Find where the given text appears and provide that cell's center as [X, Y] coordinate. 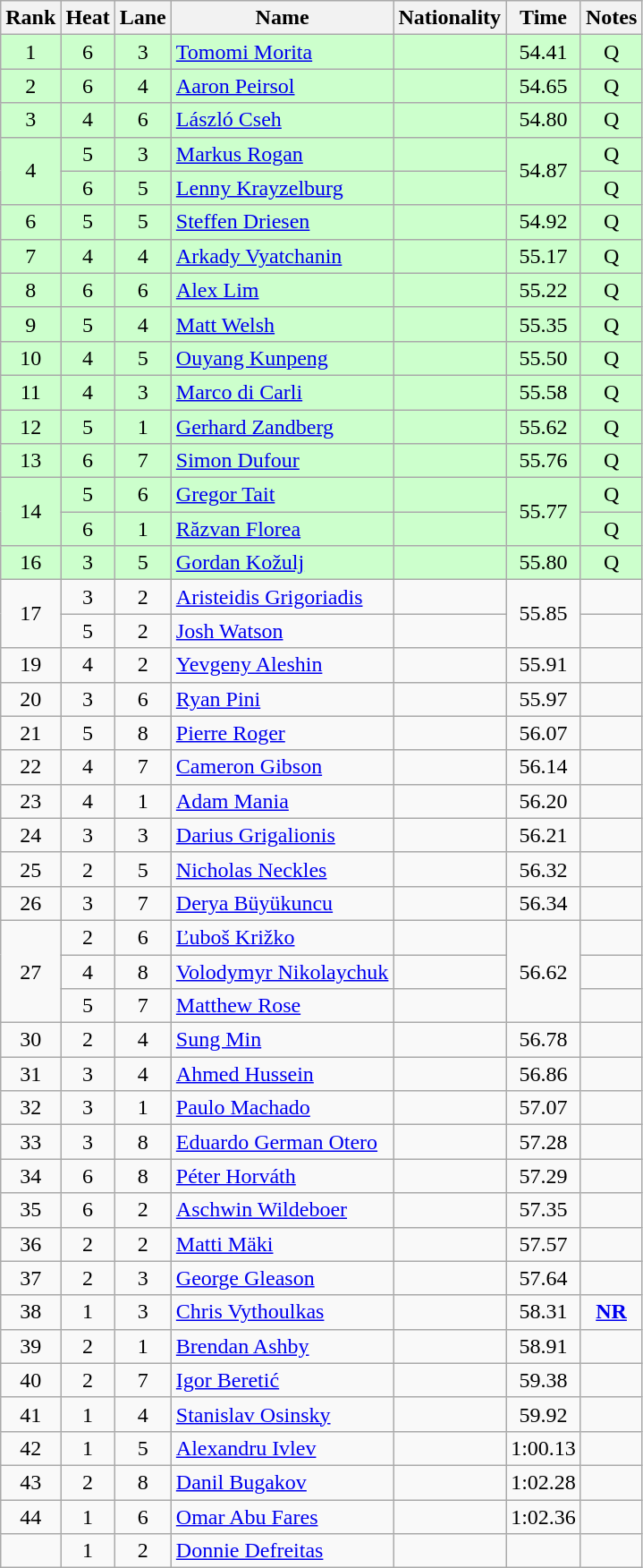
Marco di Carli [283, 392]
56.21 [544, 835]
55.22 [544, 290]
Matthew Rose [283, 1006]
Ahmed Hussein [283, 1074]
13 [30, 461]
Rank [30, 18]
Stanislav Osinsky [283, 1414]
56.07 [544, 733]
Péter Horváth [283, 1176]
Time [544, 18]
Name [283, 18]
21 [30, 733]
Gregor Tait [283, 495]
38 [30, 1312]
1:02.36 [544, 1517]
Darius Grigalionis [283, 835]
56.34 [544, 903]
59.92 [544, 1414]
12 [30, 427]
Sung Min [283, 1040]
58.91 [544, 1346]
Simon Dufour [283, 461]
Eduardo German Otero [283, 1142]
11 [30, 392]
10 [30, 358]
Matti Mäki [283, 1244]
Lane [143, 18]
Aristeidis Grigoriadis [283, 597]
55.62 [544, 427]
14 [30, 512]
56.20 [544, 801]
56.78 [544, 1040]
31 [30, 1074]
Markus Rogan [283, 154]
19 [30, 665]
55.77 [544, 512]
Danil Bugakov [283, 1482]
Chris Vythoulkas [283, 1312]
54.92 [544, 222]
Matt Welsh [283, 324]
55.76 [544, 461]
27 [30, 971]
57.64 [544, 1278]
Igor Beretić [283, 1380]
Arkady Vyatchanin [283, 256]
55.80 [544, 563]
Tomomi Morita [283, 52]
NR [611, 1312]
Donnie Defreitas [283, 1551]
23 [30, 801]
Ouyang Kunpeng [283, 358]
16 [30, 563]
24 [30, 835]
54.65 [544, 86]
57.57 [544, 1244]
Adam Mania [283, 801]
Steffen Driesen [283, 222]
56.32 [544, 869]
56.86 [544, 1074]
33 [30, 1142]
25 [30, 869]
Derya Büyükuncu [283, 903]
57.29 [544, 1176]
20 [30, 699]
Alexandru Ivlev [283, 1448]
Paulo Machado [283, 1108]
44 [30, 1517]
Aschwin Wildeboer [283, 1210]
40 [30, 1380]
22 [30, 767]
57.28 [544, 1142]
Lenny Krayzelburg [283, 188]
30 [30, 1040]
Ľuboš Križko [283, 937]
9 [30, 324]
42 [30, 1448]
1:00.13 [544, 1448]
34 [30, 1176]
59.38 [544, 1380]
Gordan Kožulj [283, 563]
54.41 [544, 52]
37 [30, 1278]
Ryan Pini [283, 699]
57.07 [544, 1108]
17 [30, 614]
55.35 [544, 324]
Cameron Gibson [283, 767]
Nationality [450, 18]
Notes [611, 18]
Yevgeny Aleshin [283, 665]
Brendan Ashby [283, 1346]
Pierre Roger [283, 733]
26 [30, 903]
55.97 [544, 699]
35 [30, 1210]
55.91 [544, 665]
36 [30, 1244]
43 [30, 1482]
58.31 [544, 1312]
57.35 [544, 1210]
55.17 [544, 256]
Heat [88, 18]
56.62 [544, 971]
55.50 [544, 358]
41 [30, 1414]
56.14 [544, 767]
54.87 [544, 171]
Omar Abu Fares [283, 1517]
Nicholas Neckles [283, 869]
55.58 [544, 392]
Volodymyr Nikolaychuk [283, 971]
39 [30, 1346]
32 [30, 1108]
Gerhard Zandberg [283, 427]
1:02.28 [544, 1482]
Răzvan Florea [283, 529]
Aaron Peirsol [283, 86]
László Cseh [283, 120]
George Gleason [283, 1278]
54.80 [544, 120]
Josh Watson [283, 631]
55.85 [544, 614]
Alex Lim [283, 290]
